Locate the cell with the specified text and output its [x, y] center coordinate. 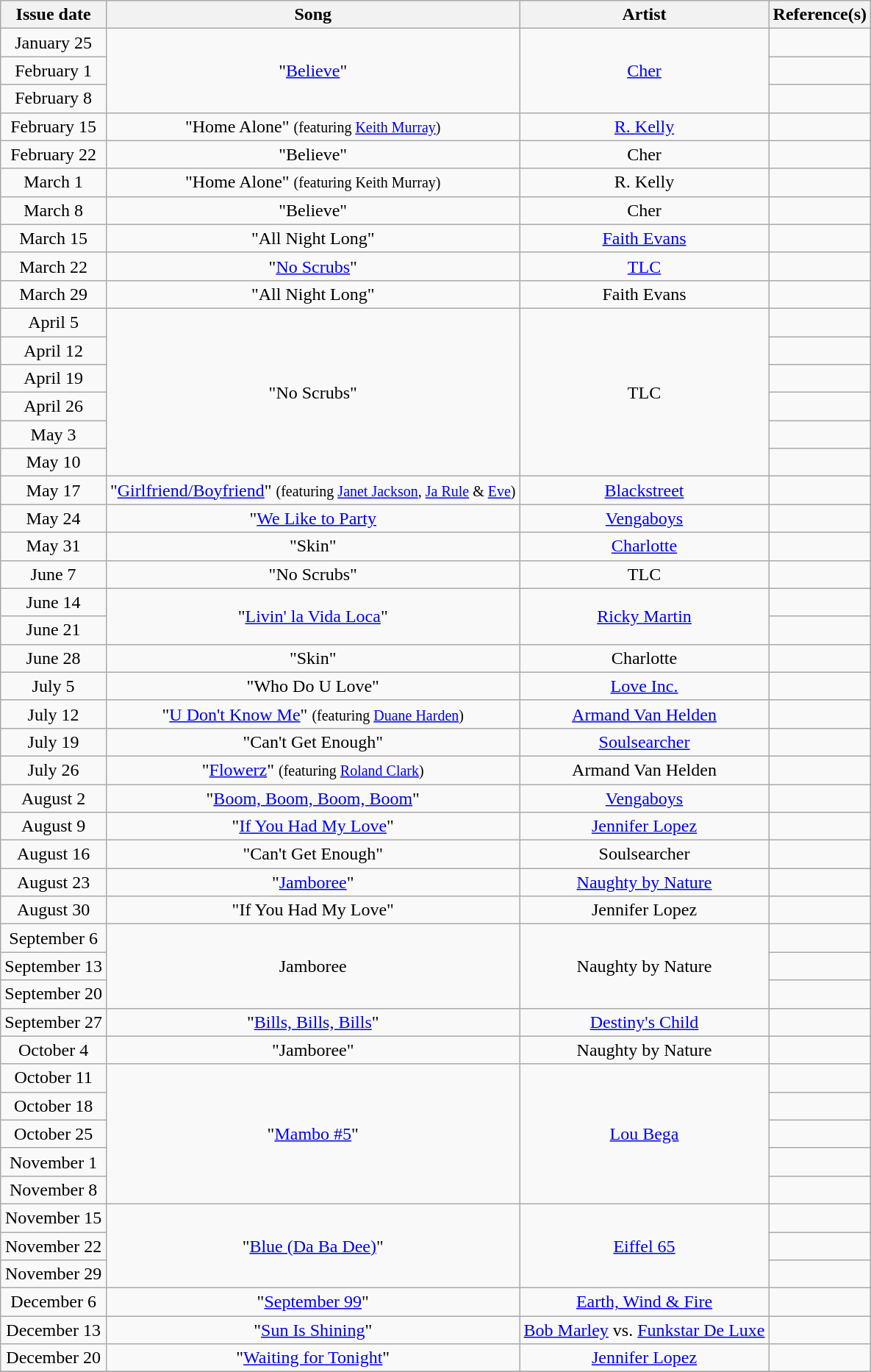
April 5 [54, 322]
"Mambo #5" [313, 1134]
Destiny's Child [644, 1022]
February 15 [54, 126]
Blackstreet [644, 490]
March 22 [54, 266]
"Who Do U Love" [313, 686]
September 6 [54, 938]
Lou Bega [644, 1134]
Reference(s) [820, 15]
April 26 [54, 407]
July 26 [54, 770]
November 15 [54, 1218]
February 8 [54, 99]
September 13 [54, 966]
Jamboree [313, 966]
"Boom, Boom, Boom, Boom" [313, 798]
April 12 [54, 351]
October 25 [54, 1134]
April 19 [54, 379]
December 13 [54, 1330]
Eiffel 65 [644, 1246]
Bob Marley vs. Funkstar De Luxe [644, 1330]
October 4 [54, 1050]
October 18 [54, 1106]
March 1 [54, 182]
Ricky Martin [644, 616]
June 28 [54, 658]
July 12 [54, 714]
March 8 [54, 210]
November 22 [54, 1246]
September 20 [54, 994]
August 2 [54, 798]
November 8 [54, 1190]
May 3 [54, 435]
Love Inc. [644, 686]
August 23 [54, 882]
"Waiting for Tonight" [313, 1358]
May 17 [54, 490]
"Livin' la Vida Loca" [313, 616]
Issue date [54, 15]
February 22 [54, 154]
October 11 [54, 1078]
"Flowerz" (featuring Roland Clark) [313, 770]
"Sun Is Shining" [313, 1330]
November 1 [54, 1162]
"September 99" [313, 1302]
"U Don't Know Me" (featuring Duane Harden) [313, 714]
January 25 [54, 43]
August 9 [54, 826]
December 20 [54, 1358]
November 29 [54, 1274]
Earth, Wind & Fire [644, 1302]
"Blue (Da Ba Dee)" [313, 1246]
May 31 [54, 546]
"Girlfriend/Boyfriend" (featuring Janet Jackson, Ja Rule & Eve) [313, 490]
July 19 [54, 742]
June 21 [54, 630]
February 1 [54, 71]
March 29 [54, 294]
"We Like to Party [313, 518]
July 5 [54, 686]
June 14 [54, 602]
March 15 [54, 238]
September 27 [54, 1022]
Song [313, 15]
"Bills, Bills, Bills" [313, 1022]
December 6 [54, 1302]
August 16 [54, 854]
August 30 [54, 910]
Artist [644, 15]
May 10 [54, 462]
June 7 [54, 574]
May 24 [54, 518]
